Return the (x, y) coordinate for the center point of the cell that contains the specified text.  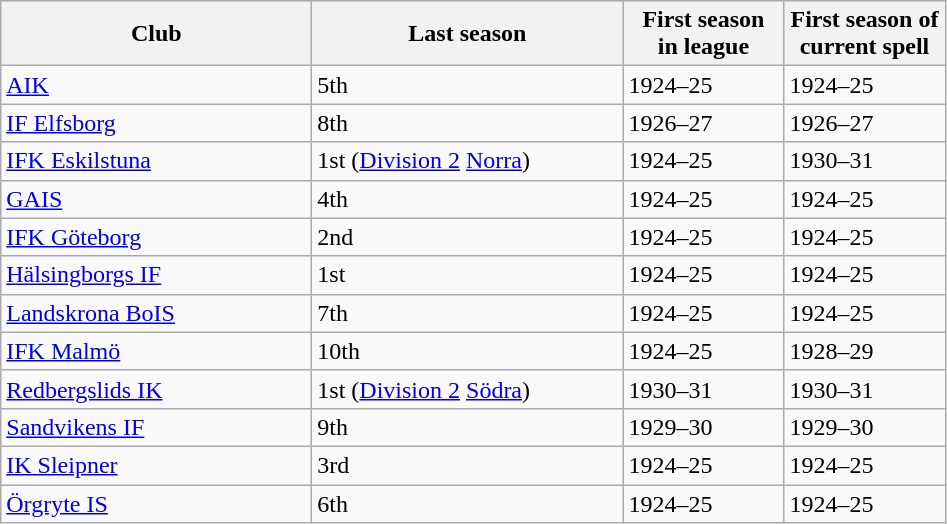
4th (468, 199)
Redbergslids IK (156, 389)
2nd (468, 237)
Club (156, 34)
1st (Division 2 Södra) (468, 389)
First seasonin league (704, 34)
IFK Göteborg (156, 237)
IF Elfsborg (156, 123)
IFK Malmö (156, 351)
Örgryte IS (156, 503)
IK Sleipner (156, 465)
Hälsingborgs IF (156, 275)
AIK (156, 85)
First season ofcurrent spell (864, 34)
IFK Eskilstuna (156, 161)
Sandvikens IF (156, 427)
1st (Division 2 Norra) (468, 161)
9th (468, 427)
GAIS (156, 199)
3rd (468, 465)
1st (468, 275)
10th (468, 351)
5th (468, 85)
6th (468, 503)
7th (468, 313)
Last season (468, 34)
1928–29 (864, 351)
8th (468, 123)
Landskrona BoIS (156, 313)
